Detect which cell encompasses the target text, then output its (X, Y) center coordinate. 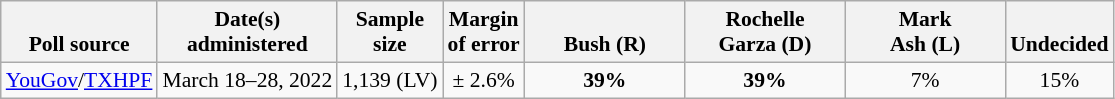
Bush (R) (605, 32)
RochelleGarza (D) (765, 32)
Marginof error (484, 32)
Poll source (80, 32)
± 2.6% (484, 80)
Samplesize (390, 32)
Undecided (1059, 32)
15% (1059, 80)
Date(s)administered (247, 32)
MarkAsh (L) (925, 32)
1,139 (LV) (390, 80)
7% (925, 80)
March 18–28, 2022 (247, 80)
YouGov/TXHPF (80, 80)
